Identify which cell holds the provided text, then report its (x, y) central coordinate. 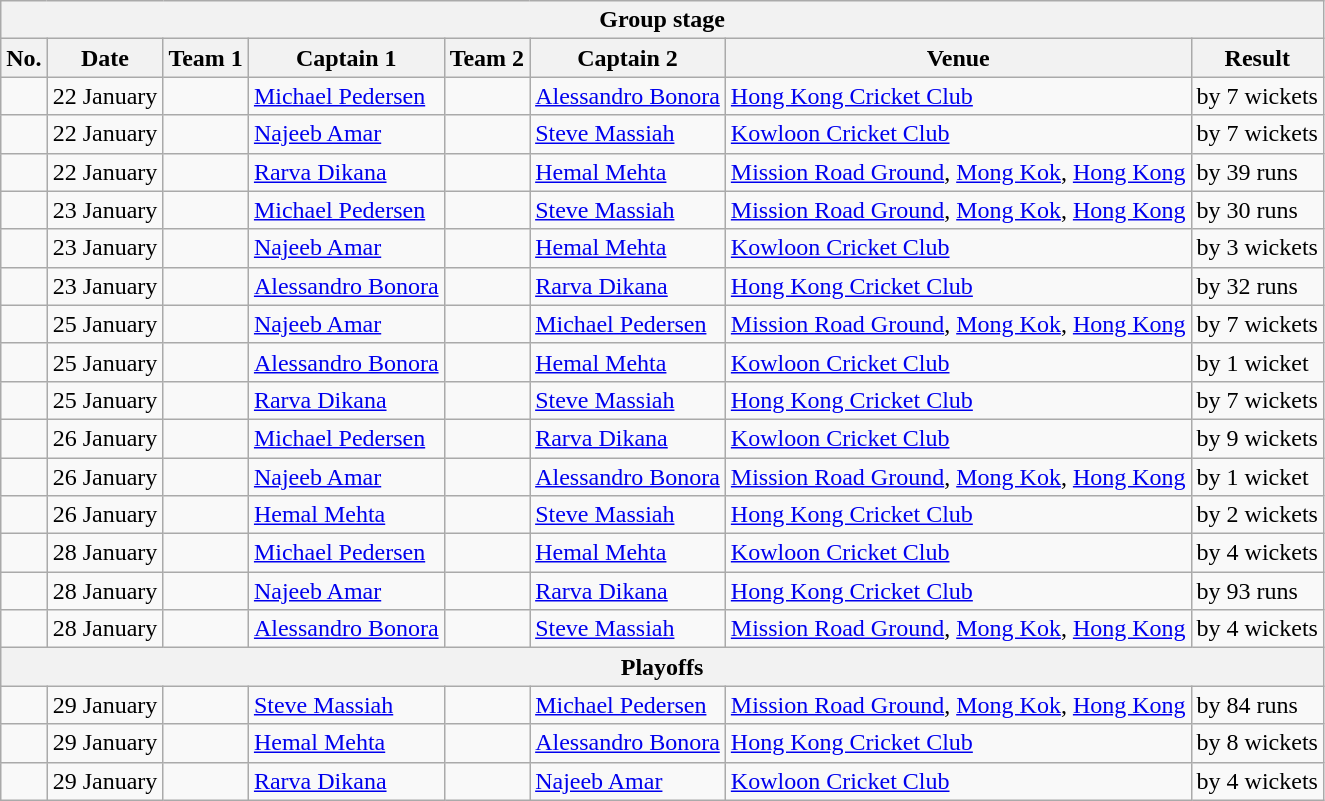
by 93 runs (1257, 591)
Venue (958, 58)
by 84 runs (1257, 705)
No. (24, 58)
by 3 wickets (1257, 248)
Result (1257, 58)
Team 1 (206, 58)
Team 2 (487, 58)
by 39 runs (1257, 172)
by 9 wickets (1257, 438)
Date (105, 58)
by 30 runs (1257, 210)
by 2 wickets (1257, 515)
Group stage (662, 20)
by 32 runs (1257, 286)
Playoffs (662, 667)
by 8 wickets (1257, 743)
Captain 2 (628, 58)
Captain 1 (346, 58)
